Return (x, y) of the center of cell containing provided text 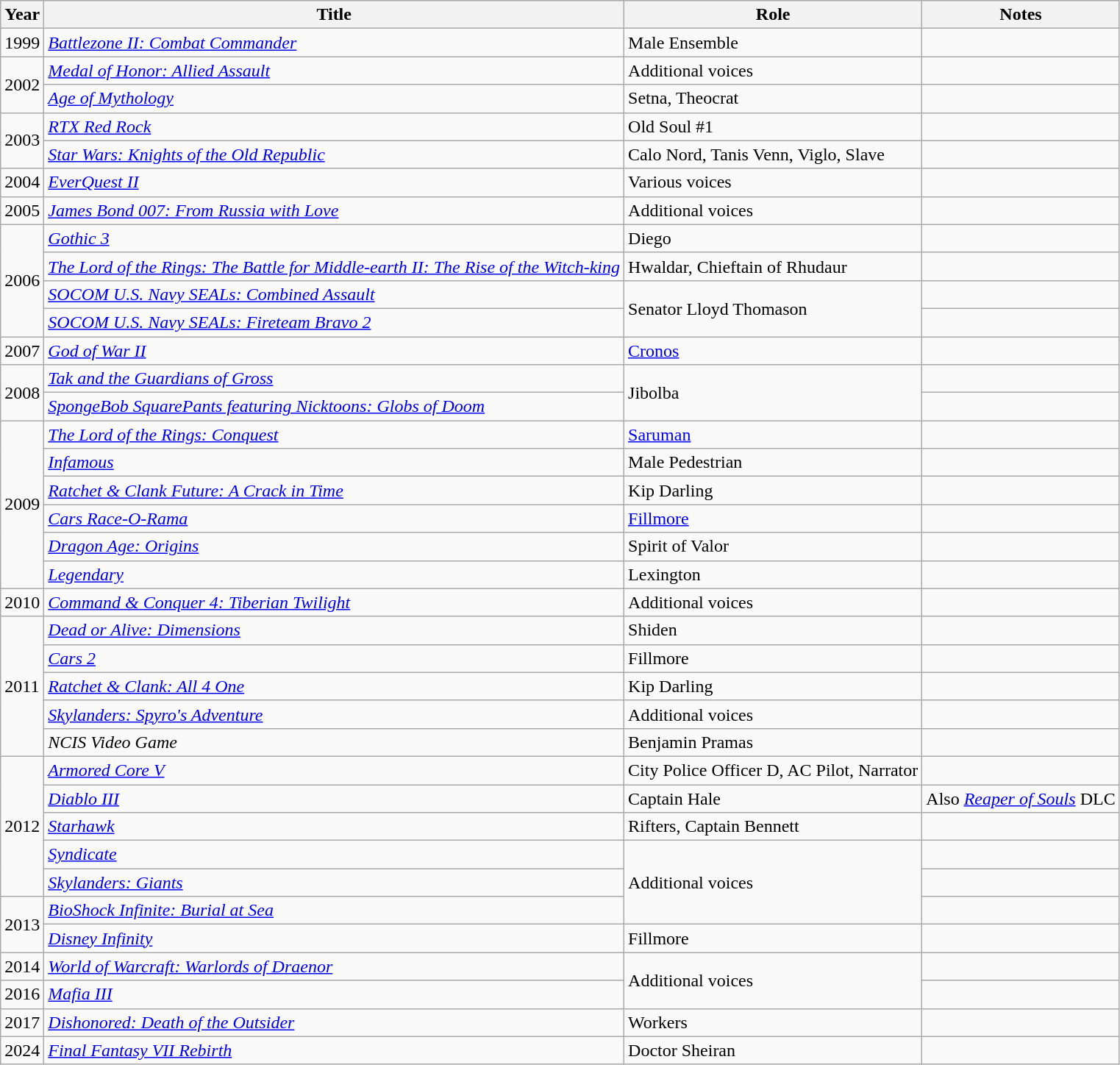
Also Reaper of Souls DLC (1021, 798)
Battlezone II: Combat Commander (334, 43)
Mafia III (334, 994)
Cars Race-O-Rama (334, 519)
City Police Officer D, AC Pilot, Narrator (774, 770)
Final Fantasy VII Rebirth (334, 1050)
Starhawk (334, 827)
EverQuest II (334, 182)
2017 (22, 1022)
Doctor Sheiran (774, 1050)
Medal of Honor: Allied Assault (334, 71)
Shiden (774, 630)
Syndicate (334, 855)
Role (774, 15)
Cronos (774, 351)
Cars 2 (334, 658)
Lexington (774, 574)
Jibolba (774, 393)
Skylanders: Giants (334, 883)
2013 (22, 925)
1999 (22, 43)
Infamous (334, 463)
Various voices (774, 182)
Setna, Theocrat (774, 99)
Benjamin Pramas (774, 742)
2005 (22, 210)
Senator Lloyd Thomason (774, 308)
Diablo III (334, 798)
Calo Nord, Tanis Venn, Viglo, Slave (774, 154)
Notes (1021, 15)
Captain Hale (774, 798)
Old Soul #1 (774, 127)
2024 (22, 1050)
Ratchet & Clank Future: A Crack in Time (334, 491)
The Lord of the Rings: The Battle for Middle-earth II: The Rise of the Witch-king (334, 266)
2006 (22, 280)
Hwaldar, Chieftain of Rhudaur (774, 266)
SpongeBob SquarePants featuring Nicktoons: Globs of Doom (334, 407)
Ratchet & Clank: All 4 One (334, 686)
World of Warcraft: Warlords of Draenor (334, 966)
SOCOM U.S. Navy SEALs: Fireteam Bravo 2 (334, 322)
BioShock Infinite: Burial at Sea (334, 911)
Skylanders: Spyro's Adventure (334, 714)
2010 (22, 602)
Gothic 3 (334, 238)
Dishonored: Death of the Outsider (334, 1022)
Tak and the Guardians of Gross (334, 379)
2003 (22, 140)
2008 (22, 393)
2004 (22, 182)
Spirit of Valor (774, 546)
God of War II (334, 351)
2012 (22, 826)
Workers (774, 1022)
RTX Red Rock (334, 127)
Male Pedestrian (774, 463)
The Lord of the Rings: Conquest (334, 435)
Star Wars: Knights of the Old Republic (334, 154)
Rifters, Captain Bennett (774, 827)
Disney Infinity (334, 938)
Saruman (774, 435)
Age of Mythology (334, 99)
Command & Conquer 4: Tiberian Twilight (334, 602)
Title (334, 15)
Dead or Alive: Dimensions (334, 630)
2002 (22, 85)
2014 (22, 966)
Legendary (334, 574)
Male Ensemble (774, 43)
Diego (774, 238)
NCIS Video Game (334, 742)
2007 (22, 351)
Armored Core V (334, 770)
2009 (22, 505)
2011 (22, 686)
Dragon Age: Origins (334, 546)
Year (22, 15)
James Bond 007: From Russia with Love (334, 210)
2016 (22, 994)
SOCOM U.S. Navy SEALs: Combined Assault (334, 294)
